Find where the given text appears and provide that cell's center as [x, y] coordinate. 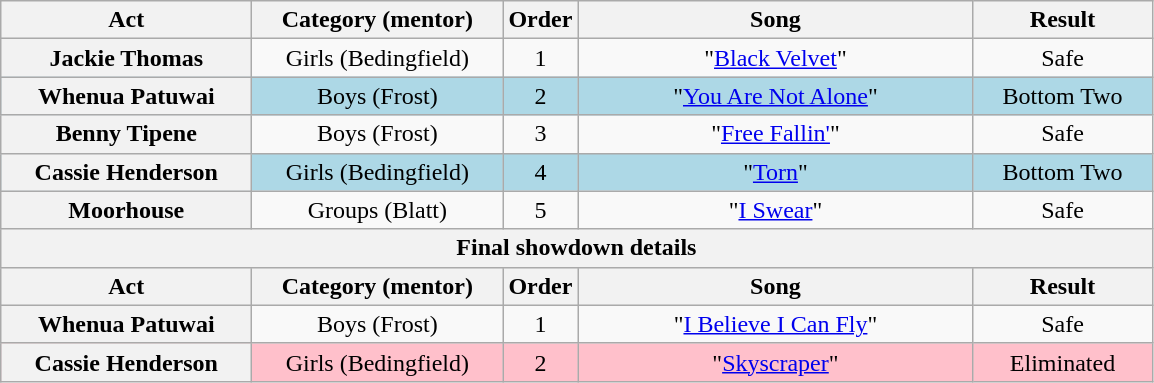
"Free Fallin'" [776, 134]
3 [540, 134]
5 [540, 210]
"You Are Not Alone" [776, 96]
Benny Tipene [126, 134]
"Torn" [776, 172]
Moorhouse [126, 210]
"I Believe I Can Fly" [776, 324]
Groups (Blatt) [378, 210]
"Skyscraper" [776, 362]
"I Swear" [776, 210]
Eliminated [1062, 362]
Final showdown details [576, 248]
"Black Velvet" [776, 58]
Jackie Thomas [126, 58]
4 [540, 172]
